For the text-containing cell, return its midpoint in [X, Y] coordinate format. 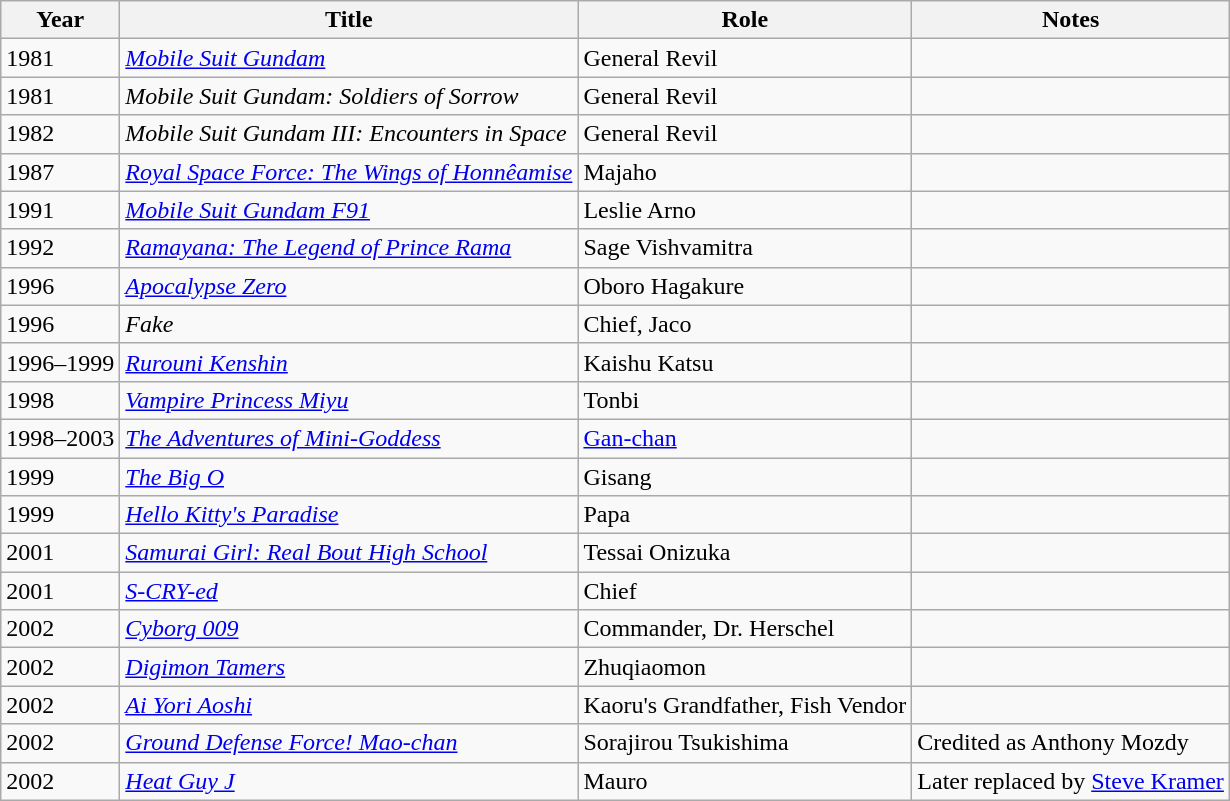
1998–2003 [60, 438]
1996–1999 [60, 362]
Oboro Hagakure [745, 286]
Leslie Arno [745, 210]
Ai Yori Aoshi [349, 705]
Credited as Anthony Mozdy [1071, 743]
Ramayana: The Legend of Prince Rama [349, 248]
Ground Defense Force! Mao-chan [349, 743]
Later replaced by Steve Kramer [1071, 781]
Tonbi [745, 400]
1998 [60, 400]
Notes [1071, 20]
The Big O [349, 477]
Mobile Suit Gundam F91 [349, 210]
Digimon Tamers [349, 667]
Mobile Suit Gundam III: Encounters in Space [349, 134]
Title [349, 20]
1982 [60, 134]
Cyborg 009 [349, 629]
Mobile Suit Gundam [349, 58]
Gisang [745, 477]
S-CRY-ed [349, 591]
Vampire Princess Miyu [349, 400]
Rurouni Kenshin [349, 362]
Sage Vishvamitra [745, 248]
Chief [745, 591]
1991 [60, 210]
Chief, Jaco [745, 324]
Papa [745, 515]
Kaishu Katsu [745, 362]
1987 [60, 172]
Mauro [745, 781]
Zhuqiaomon [745, 667]
Heat Guy J [349, 781]
Samurai Girl: Real Bout High School [349, 553]
Apocalypse Zero [349, 286]
The Adventures of Mini-Goddess [349, 438]
Majaho [745, 172]
Mobile Suit Gundam: Soldiers of Sorrow [349, 96]
Year [60, 20]
Hello Kitty's Paradise [349, 515]
Kaoru's Grandfather, Fish Vendor [745, 705]
1992 [60, 248]
Role [745, 20]
Commander, Dr. Herschel [745, 629]
Royal Space Force: The Wings of Honnêamise [349, 172]
Sorajirou Tsukishima [745, 743]
Fake [349, 324]
Gan-chan [745, 438]
Tessai Onizuka [745, 553]
